Identify which cell holds the provided text, then report its (x, y) central coordinate. 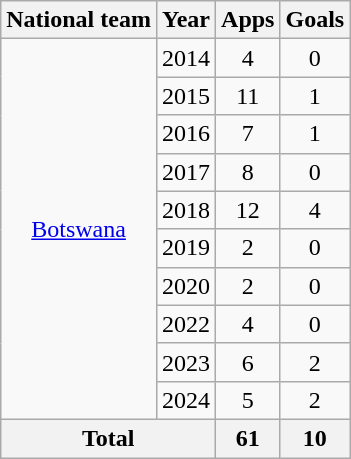
61 (248, 438)
8 (248, 172)
2023 (186, 362)
2022 (186, 324)
National team (79, 20)
2020 (186, 286)
7 (248, 134)
6 (248, 362)
11 (248, 96)
Total (108, 438)
2016 (186, 134)
Year (186, 20)
2019 (186, 248)
12 (248, 210)
2015 (186, 96)
Apps (248, 20)
2018 (186, 210)
10 (315, 438)
2017 (186, 172)
2024 (186, 400)
5 (248, 400)
Goals (315, 20)
Botswana (79, 230)
2014 (186, 58)
